Extract the [x, y] coordinate from the center of the cell holding the provided text.  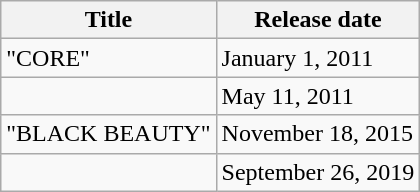
January 1, 2011 [318, 58]
May 11, 2011 [318, 96]
"CORE" [108, 58]
September 26, 2019 [318, 172]
"BLACK BEAUTY" [108, 134]
Title [108, 20]
Release date [318, 20]
November 18, 2015 [318, 134]
